Pinpoint the cell where the given text exists, returning its [x, y] midpoint coordinate. 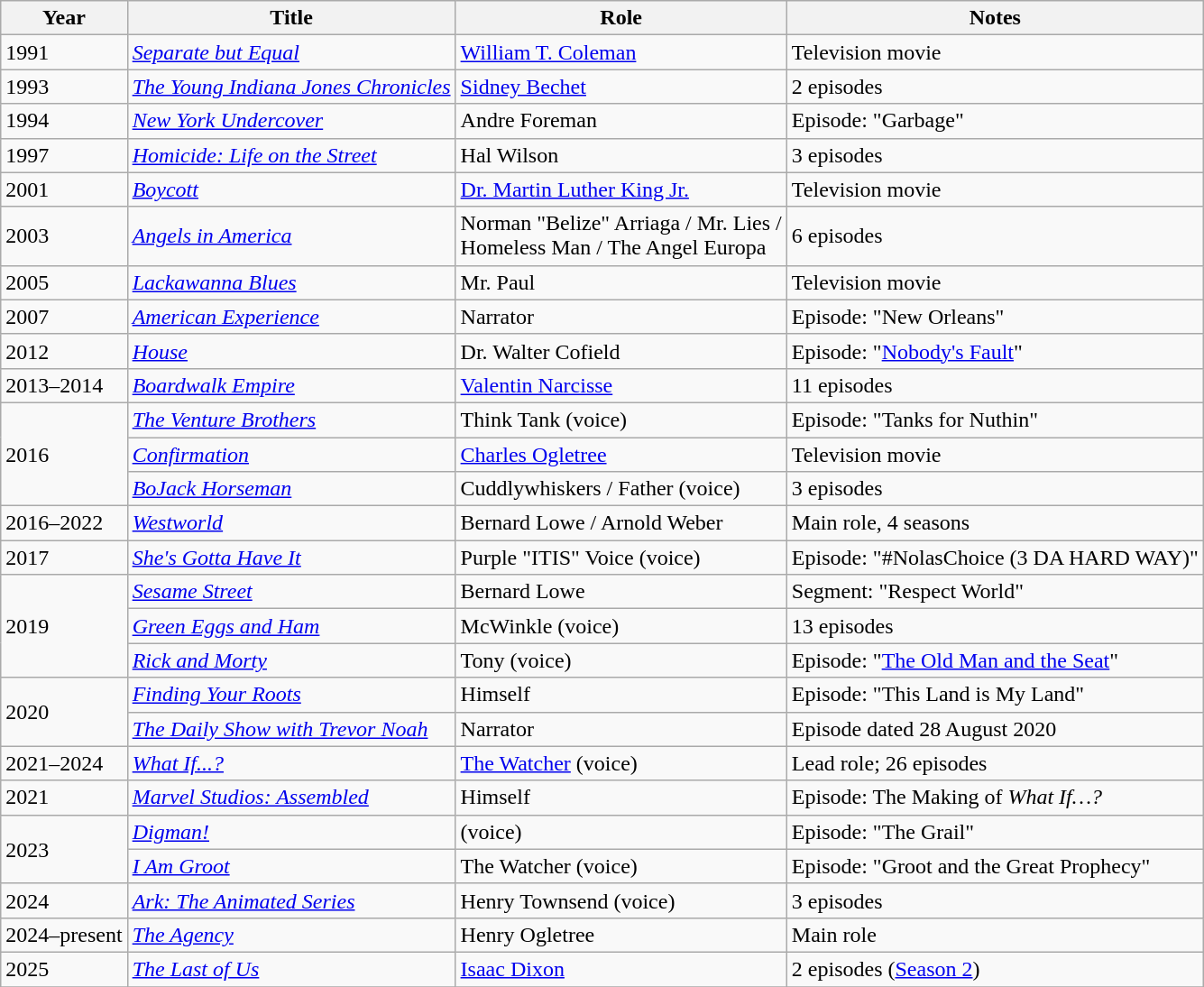
2012 [64, 351]
Henry Townsend (voice) [620, 900]
New York Undercover [291, 121]
Lead role; 26 episodes [995, 763]
I Am Groot [291, 866]
Year [64, 18]
The Daily Show with Trevor Noah [291, 729]
Westworld [291, 523]
2016–2022 [64, 523]
Green Eggs and Ham [291, 626]
Episode: "The Old Man and the Seat" [995, 660]
What If...? [291, 763]
2 episodes [995, 87]
Episode: "#NolasChoice (3 DA HARD WAY)" [995, 558]
Segment: "Respect World" [995, 592]
2024–present [64, 935]
(voice) [620, 832]
Episode: "Tanks for Nuthin" [995, 420]
2005 [64, 282]
1997 [64, 155]
The Venture Brothers [291, 420]
Bernard Lowe / Arnold Weber [620, 523]
Dr. Walter Cofield [620, 351]
Sesame Street [291, 592]
Marvel Studios: Assembled [291, 798]
House [291, 351]
2 episodes (Season 2) [995, 969]
2020 [64, 712]
Episode: "This Land is My Land" [995, 695]
Andre Foreman [620, 121]
2021 [64, 798]
Sidney Bechet [620, 87]
2021–2024 [64, 763]
1991 [64, 52]
2013–2014 [64, 385]
Norman "Belize" Arriaga / Mr. Lies /Homeless Man / The Angel Europa [620, 236]
Homicide: Life on the Street [291, 155]
Main role [995, 935]
2017 [64, 558]
She's Gotta Have It [291, 558]
2003 [64, 236]
Mr. Paul [620, 282]
The Agency [291, 935]
Notes [995, 18]
American Experience [291, 317]
Lackawanna Blues [291, 282]
Cuddlywhiskers / Father (voice) [620, 489]
Think Tank (voice) [620, 420]
2019 [64, 626]
2016 [64, 454]
Bernard Lowe [620, 592]
Main role, 4 seasons [995, 523]
Hal Wilson [620, 155]
Episode: "The Grail" [995, 832]
Episode: "Garbage" [995, 121]
2007 [64, 317]
Episode: "Groot and the Great Prophecy" [995, 866]
13 episodes [995, 626]
6 episodes [995, 236]
Ark: The Animated Series [291, 900]
Isaac Dixon [620, 969]
Tony (voice) [620, 660]
Boycott [291, 189]
Boardwalk Empire [291, 385]
Role [620, 18]
Purple "ITIS" Voice (voice) [620, 558]
Rick and Morty [291, 660]
2001 [64, 189]
1993 [64, 87]
Charles Ogletree [620, 454]
Episode: The Making of What If…? [995, 798]
Valentin Narcisse [620, 385]
11 episodes [995, 385]
Henry Ogletree [620, 935]
Separate but Equal [291, 52]
Episode dated 28 August 2020 [995, 729]
William T. Coleman [620, 52]
1994 [64, 121]
McWinkle (voice) [620, 626]
BoJack Horseman [291, 489]
The Last of Us [291, 969]
The Young Indiana Jones Chronicles [291, 87]
Confirmation [291, 454]
Dr. Martin Luther King Jr. [620, 189]
Angels in America [291, 236]
Finding Your Roots [291, 695]
2023 [64, 849]
Episode: "New Orleans" [995, 317]
2024 [64, 900]
2025 [64, 969]
Episode: "Nobody's Fault" [995, 351]
Title [291, 18]
Digman! [291, 832]
